Determine the [x, y] coordinate at the center of the cell enclosing the given text.  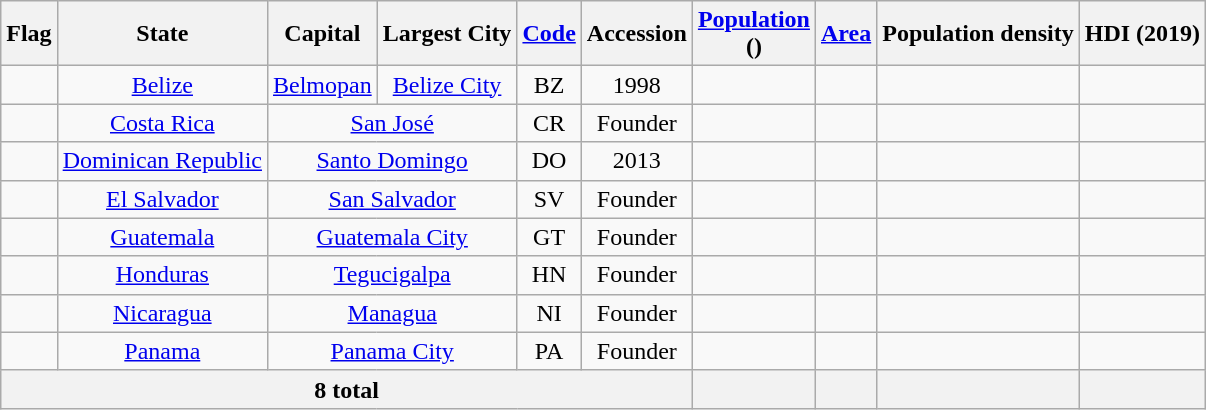
Nicaragua [162, 313]
Costa Rica [162, 123]
HDI (2019) [1142, 34]
GT [549, 237]
Guatemala [162, 237]
8 total [347, 389]
Panama [162, 351]
Belmopan [322, 85]
Accession [636, 34]
Largest City [447, 34]
Area [846, 34]
Code [549, 34]
Population() [754, 34]
El Salvador [162, 199]
Belize City [447, 85]
San Salvador [392, 199]
Panama City [392, 351]
Flag [29, 34]
CR [549, 123]
Dominican Republic [162, 161]
Population density [978, 34]
PA [549, 351]
Capital [322, 34]
Honduras [162, 275]
HN [549, 275]
1998 [636, 85]
Santo Domingo [392, 161]
Belize [162, 85]
BZ [549, 85]
State [162, 34]
DO [549, 161]
Guatemala City [392, 237]
SV [549, 199]
Managua [392, 313]
NI [549, 313]
San José [392, 123]
Tegucigalpa [392, 275]
2013 [636, 161]
